Search for the cell housing the specified text and yield its [X, Y] center coordinate. 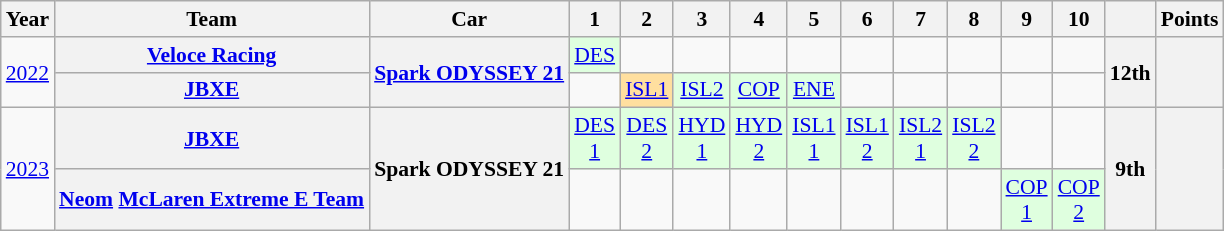
DES2 [646, 138]
4 [758, 19]
Year [28, 19]
ISL21 [920, 138]
Neom McLaren Extreme E Team [212, 200]
ENE [814, 90]
HYD2 [758, 138]
ISL12 [868, 138]
2022 [28, 72]
5 [814, 19]
2 [646, 19]
DES1 [594, 138]
Points [1190, 19]
COP1 [1027, 200]
3 [702, 19]
ISL2 [702, 90]
COP [758, 90]
2023 [28, 169]
Team [212, 19]
Veloce Racing [212, 55]
ISL1 [646, 90]
ISL11 [814, 138]
9 [1027, 19]
ISL22 [974, 138]
9th [1130, 169]
COP2 [1079, 200]
12th [1130, 72]
7 [920, 19]
8 [974, 19]
10 [1079, 19]
Car [469, 19]
HYD1 [702, 138]
1 [594, 19]
6 [868, 19]
DES [594, 55]
